Scan for the cell matching the given text and deliver its [x, y] coordinate at center. 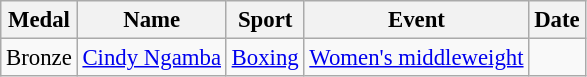
Bronze [39, 58]
Medal [39, 20]
Boxing [265, 58]
Event [416, 20]
Name [152, 20]
Cindy Ngamba [152, 58]
Sport [265, 20]
Women's middleweight [416, 58]
Date [557, 20]
